Search for the cell housing the specified text and yield its (x, y) center coordinate. 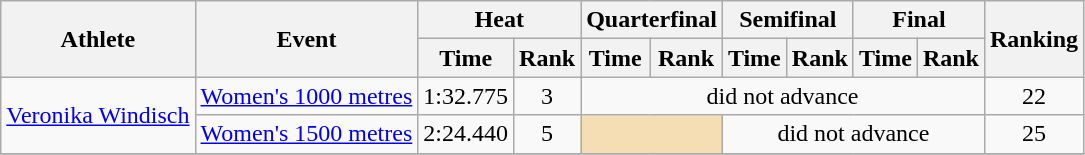
Event (306, 39)
Semifinal (788, 20)
Women's 1500 metres (306, 134)
22 (1034, 96)
Athlete (98, 39)
2:24.440 (466, 134)
Heat (500, 20)
1:32.775 (466, 96)
Final (918, 20)
Women's 1000 metres (306, 96)
Ranking (1034, 39)
Veronika Windisch (98, 115)
Quarterfinal (652, 20)
5 (548, 134)
25 (1034, 134)
3 (548, 96)
